From the cell containing the given text, extract its center point as (x, y) coordinate. 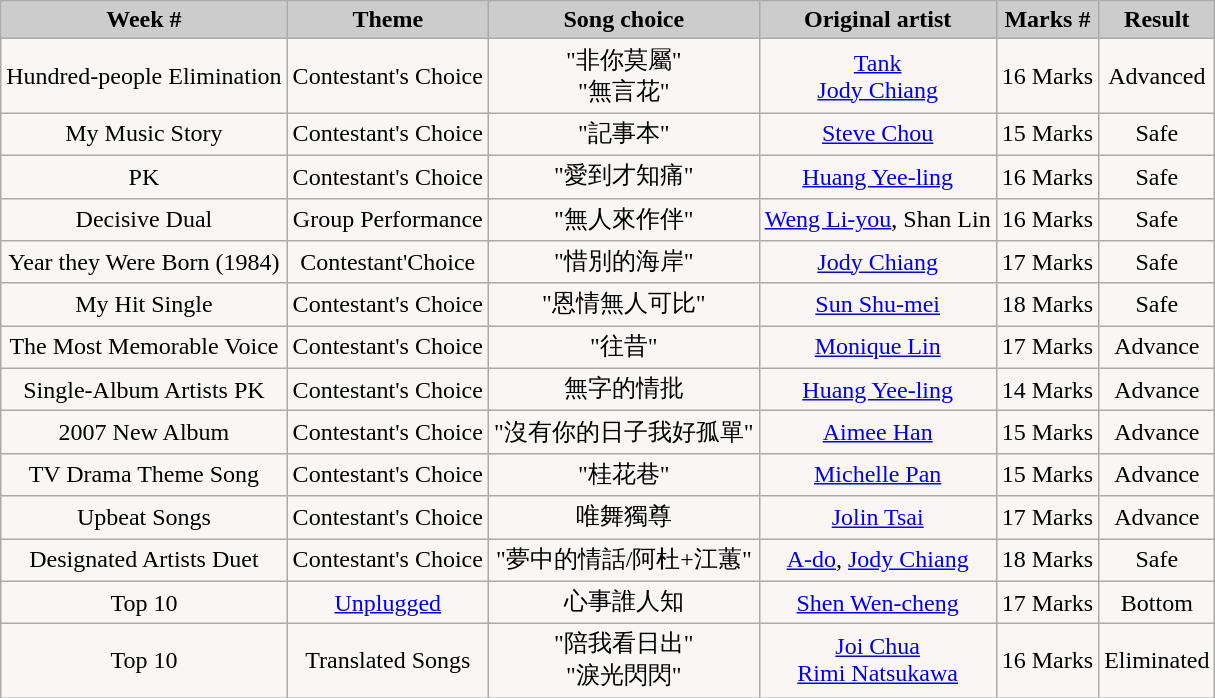
"記事本" (624, 134)
Theme (388, 20)
"夢中的情話/阿杜+江蕙" (624, 560)
Weng Li-you, Shan Lin (878, 220)
無字的情批 (624, 390)
Year they Were Born (1984) (144, 262)
Aimee Han (878, 432)
Translated Songs (388, 661)
Jolin Tsai (878, 518)
Designated Artists Duet (144, 560)
My Music Story (144, 134)
Bottom (1157, 602)
Result (1157, 20)
Hundred-people Elimination (144, 76)
心事誰人知 (624, 602)
PK (144, 176)
"沒有你的日子我好孤單" (624, 432)
Upbeat Songs (144, 518)
Shen Wen-cheng (878, 602)
Unplugged (388, 602)
"非你莫屬""無言花" (624, 76)
Original artist (878, 20)
"恩情無人可比" (624, 304)
Monique Lin (878, 348)
"惜別的海岸" (624, 262)
Single-Album Artists PK (144, 390)
The Most Memorable Voice (144, 348)
唯舞獨尊 (624, 518)
Eliminated (1157, 661)
2007 New Album (144, 432)
Week # (144, 20)
"桂花巷" (624, 474)
"無人來作伴" (624, 220)
Joi ChuaRimi Natsukawa (878, 661)
Advanced (1157, 76)
Contestant'Choice (388, 262)
Decisive Dual (144, 220)
TankJody Chiang (878, 76)
Jody Chiang (878, 262)
"陪我看日出""淚光閃閃" (624, 661)
TV Drama Theme Song (144, 474)
Song choice (624, 20)
Steve Chou (878, 134)
My Hit Single (144, 304)
Marks # (1047, 20)
14 Marks (1047, 390)
Michelle Pan (878, 474)
A-do, Jody Chiang (878, 560)
Sun Shu-mei (878, 304)
"往昔" (624, 348)
Group Performance (388, 220)
"愛到才知痛" (624, 176)
